Find where the given text appears and provide that cell's center as (x, y) coordinate. 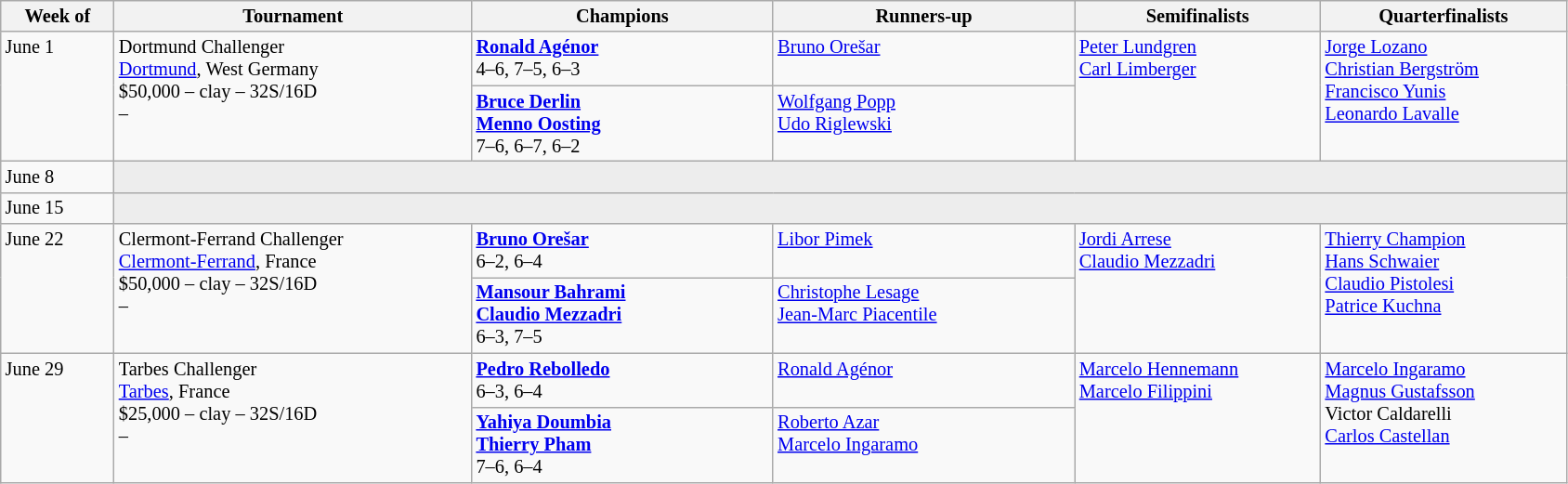
June 29 (58, 418)
Week of (58, 16)
Quarterfinalists (1444, 16)
Semifinalists (1198, 16)
June 22 (58, 288)
Pedro Rebolledo 6–3, 6–4 (622, 380)
June 1 (58, 97)
Bruno Orešar (923, 59)
Champions (622, 16)
Roberto Azar Marcelo Ingaramo (923, 445)
Mansour Bahrami Claudio Mezzadri6–3, 7–5 (622, 315)
Christophe Lesage Jean-Marc Piacentile (923, 315)
Runners-up (923, 16)
June 8 (58, 177)
Peter Lundgren Carl Limberger (1198, 97)
Jorge Lozano Christian Bergström Francisco Yunis Leonardo Lavalle (1444, 97)
Clermont-Ferrand Challenger Clermont-Ferrand, France$50,000 – clay – 32S/16D – (294, 288)
Ronald Agénor 4–6, 7–5, 6–3 (622, 59)
Tarbes Challenger Tarbes, France$25,000 – clay – 32S/16D – (294, 418)
Dortmund Challenger Dortmund, West Germany$50,000 – clay – 32S/16D – (294, 97)
Bruno Orešar 6–2, 6–4 (622, 251)
Marcelo Hennemann Marcelo Filippini (1198, 418)
Jordi Arrese Claudio Mezzadri (1198, 288)
June 15 (58, 208)
Marcelo Ingaramo Magnus Gustafsson Victor Caldarelli Carlos Castellan (1444, 418)
Ronald Agénor (923, 380)
Bruce Derlin Menno Oosting7–6, 6–7, 6–2 (622, 124)
Thierry Champion Hans Schwaier Claudio Pistolesi Patrice Kuchna (1444, 288)
Wolfgang Popp Udo Riglewski (923, 124)
Tournament (294, 16)
Libor Pimek (923, 251)
Yahiya Doumbia Thierry Pham7–6, 6–4 (622, 445)
